Find where the given text appears and provide that cell's center as (X, Y) coordinate. 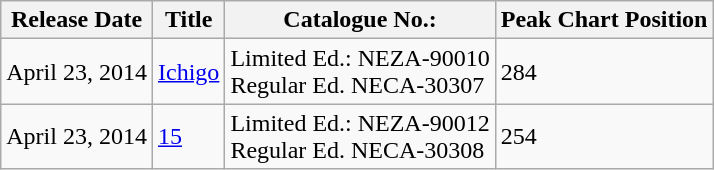
Ichigo (188, 72)
Title (188, 20)
254 (604, 136)
284 (604, 72)
Release Date (77, 20)
15 (188, 136)
Peak Chart Position (604, 20)
Catalogue No.: (360, 20)
Limited Ed.: NEZA-90012 Regular Ed. NECA-30308 (360, 136)
Limited Ed.: NEZA-90010 Regular Ed. NECA-30307 (360, 72)
